Return the [X, Y] coordinate for the center point of the cell that contains the specified text.  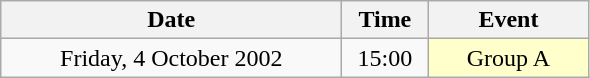
Event [508, 20]
Date [172, 20]
Friday, 4 October 2002 [172, 58]
Group A [508, 58]
Time [385, 20]
15:00 [385, 58]
